Return [x, y] of the center of cell containing provided text 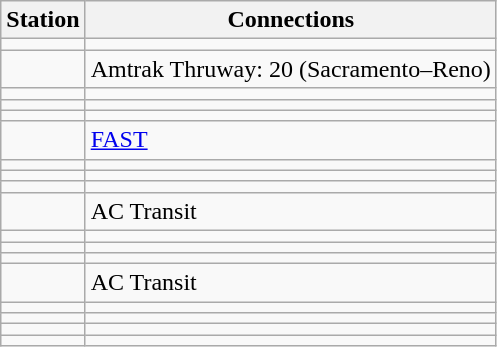
FAST [290, 140]
Amtrak Thruway: 20 (Sacramento–Reno) [290, 69]
Connections [290, 20]
Station [43, 20]
